Capture the cell that displays the provided text and extract its (X, Y) central coordinate. 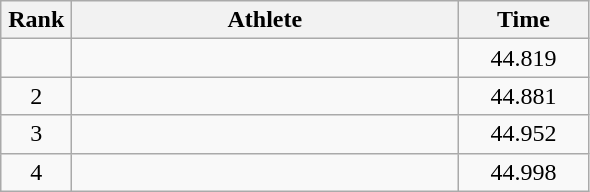
Time (524, 20)
Rank (36, 20)
44.881 (524, 96)
44.952 (524, 134)
44.998 (524, 172)
Athlete (265, 20)
2 (36, 96)
4 (36, 172)
44.819 (524, 58)
3 (36, 134)
